Pinpoint the cell where the given text exists, returning its [x, y] midpoint coordinate. 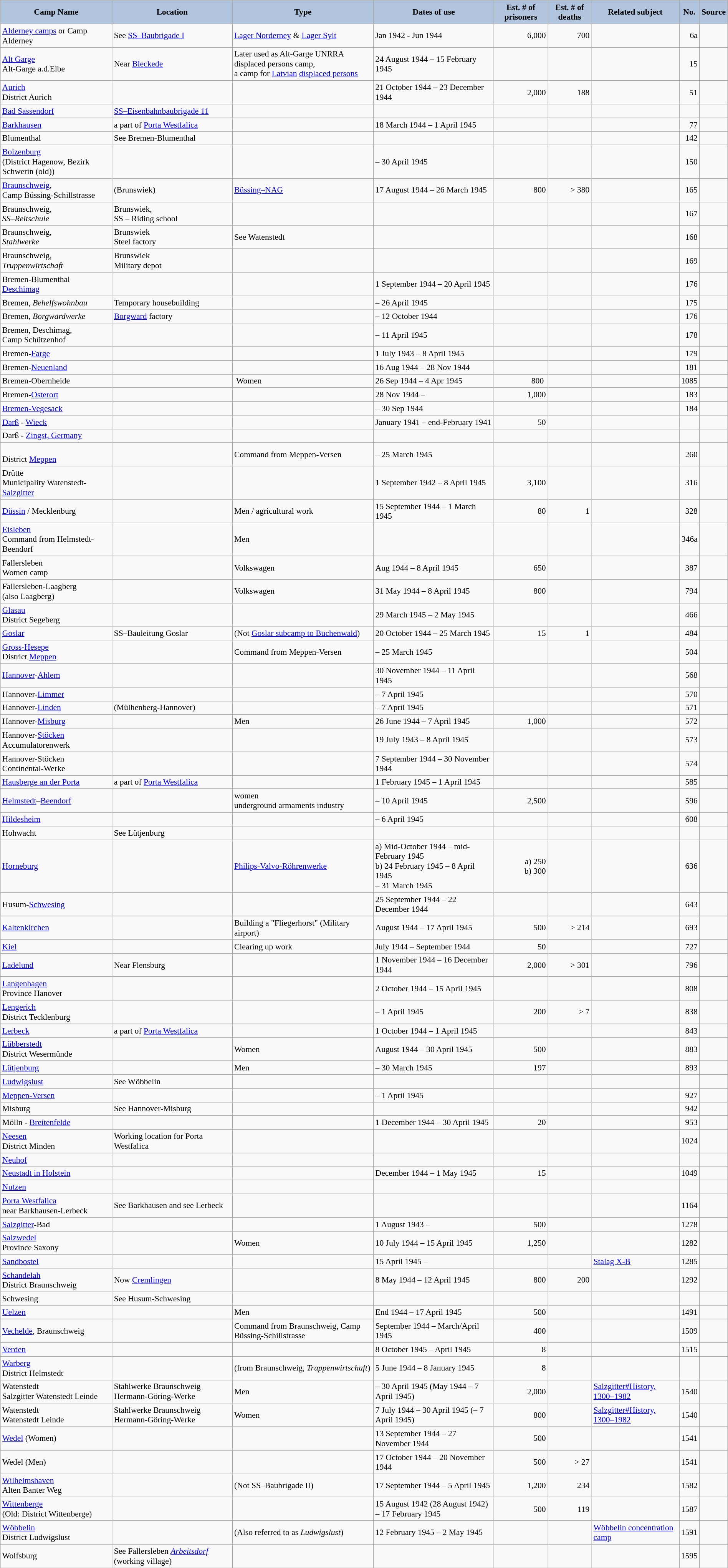
15 September 1944 – 1 March 1945 [434, 511]
Verden [56, 1350]
387 [690, 568]
Meppen-Versen [56, 1095]
1491 [690, 1312]
Bremen-Osterort [56, 395]
See Barkhausen and see Lerbeck [172, 1206]
Bremen-Neuenland [56, 367]
19 July 1943 – 8 April 1945 [434, 740]
15 April 1945 – [434, 1262]
Lerbeck [56, 1031]
(Not Goslar subcamp to Buchenwald) [303, 634]
Mölln - Breitenfelde [56, 1123]
Aug 1944 – 8 April 1945 [434, 568]
Wedel (Men) [56, 1462]
a) Mid-October 1944 – mid-February 1945b) 24 February 1945 – 8 April 1945 – 31 March 1945 [434, 866]
Hannover-Linden [56, 708]
183 [690, 395]
843 [690, 1031]
165 [690, 191]
1 September 1942 – 8 April 1945 [434, 483]
15 August 1942 (28 August 1942) – 17 February 1945 [434, 1509]
Wittenberge(Old: District Wittenberge) [56, 1509]
Near Flensburg [172, 965]
Jan 1942 - Jun 1944 [434, 35]
Bremen, Borgwardwerke [56, 317]
1292 [690, 1280]
838 [690, 1012]
7 September 1944 – 30 November 1944 [434, 764]
NeesenDistrict Minden [56, 1141]
(Mülhenberg-Hannover) [172, 708]
942 [690, 1109]
179 [690, 354]
400 [521, 1331]
Later used as Alt-Garge UNRRA displaced persons camp,a camp for Latvian displaced persons [303, 64]
1085 [690, 381]
1278 [690, 1225]
September 1944 – March/April 1945 [434, 1331]
5 June 1944 – 8 January 1945 [434, 1368]
484 [690, 634]
> 27 [570, 1462]
2 October 1944 – 15 April 1945 [434, 989]
77 [690, 125]
Bremen-Farge [56, 354]
> 380 [570, 191]
Bremen-Vegesack [56, 408]
Braunschweig,Truppenwirtschaft [56, 261]
10 July 1944 – 15 April 1945 [434, 1243]
Camp Name [56, 12]
Schwesing [56, 1299]
– 30 March 1945 [434, 1068]
1 July 1943 – 8 April 1945 [434, 354]
796 [690, 965]
16 Aug 1944 – 28 Nov 1944 [434, 367]
SchandelahDistrict Braunschweig [56, 1280]
328 [690, 511]
WatenstedtSalzgitter Watenstedt Leinde [56, 1392]
Misburg [56, 1109]
1595 [690, 1556]
181 [690, 367]
650 [521, 568]
Wedel (Women) [56, 1439]
727 [690, 947]
Philips-Valvo-Röhrenwerke [303, 866]
568 [690, 675]
346a [690, 539]
Men / agricultural work [303, 511]
Bremen, Deschimag,Camp Schützenhof [56, 335]
a) 250 b) 300 [521, 866]
1164 [690, 1206]
Now Cremlingen [172, 1280]
Porta Westfalicanear Barkhausen-Lerbeck [56, 1206]
25 September 1944 – 22 December 1944 [434, 904]
Fallersleben Women camp [56, 568]
See Hannover-Misburg [172, 1109]
6a [690, 35]
700 [570, 35]
Bremen, Behelfswohnbau [56, 303]
Bad Sassendorf [56, 111]
Type [303, 12]
1582 [690, 1485]
WilhelmshavenAlten Banter Weg [56, 1485]
See SS–Baubrigade I [172, 35]
24 August 1944 – 15 February 1945 [434, 64]
Gross-HesepeDistrict Meppen [56, 652]
883 [690, 1049]
18 March 1944 – 1 April 1945 [434, 125]
28 Nov 1944 – [434, 395]
Braunschweig,Camp Büssing-Schillstrasse [56, 191]
> 214 [570, 928]
Husum-Schwesing [56, 904]
608 [690, 820]
BrunswiekSteel factory [172, 237]
Wöbbelin concentration camp [635, 1532]
119 [570, 1509]
Alt GargeAlt-Garge a.d.Elbe [56, 64]
184 [690, 408]
1587 [690, 1509]
Source [713, 12]
August 1944 – 17 April 1945 [434, 928]
51 [690, 92]
1 December 1944 – 30 April 1945 [434, 1123]
169 [690, 261]
SalzwedelProvince Saxony [56, 1243]
1282 [690, 1243]
Helmstedt–Beendorf [56, 801]
1 October 1944 – 1 April 1945 [434, 1031]
Fallersleben-Laagberg(also Laagberg) [56, 592]
1024 [690, 1141]
Dates of use [434, 12]
572 [690, 722]
No. [690, 12]
571 [690, 708]
570 [690, 694]
574 [690, 764]
316 [690, 483]
August 1944 – 30 April 1945 [434, 1049]
Hohwacht [56, 833]
178 [690, 335]
Working location for Porta Westfalica [172, 1141]
Boizenburg(District Hagenow, Bezirk Schwerin (old)) [56, 162]
26 June 1944 – 7 April 1945 [434, 722]
29 March 1945 – 2 May 1945 [434, 615]
Kaltenkirchen [56, 928]
1049 [690, 1173]
January 1941 – end-February 1941 [434, 422]
20 October 1944 – 25 March 1945 [434, 634]
504 [690, 652]
20 [521, 1123]
Est. # of deaths [570, 12]
7 July 1944 – 30 April 1945 (– 7 April 1945) [434, 1415]
1515 [690, 1350]
– 30 April 1945 (May 1944 – 7 April 1945) [434, 1392]
LangenhagenProvince Hanover [56, 989]
Goslar [56, 634]
See Lütjenburg [172, 833]
31 May 1944 – 8 April 1945 [434, 592]
26 Sep 1944 – 4 Apr 1945 [434, 381]
BrunswiekMilitary depot [172, 261]
168 [690, 237]
(Brunswiek) [172, 191]
2,500 [521, 801]
End 1944 – 17 April 1945 [434, 1312]
8 October 1945 – April 1945 [434, 1350]
167 [690, 214]
Bremen-BlumenthalDeschimag [56, 284]
142 [690, 138]
Horneburg [56, 866]
21 October 1944 – 23 December 1944 [434, 92]
Hannover-StöckenAccumulatorenwerk [56, 740]
30 November 1944 – 11 April 1945 [434, 675]
Hannover-Misburg [56, 722]
1,250 [521, 1243]
585 [690, 782]
693 [690, 928]
See Watenstedt [303, 237]
Hildesheim [56, 820]
1 September 1944 – 20 April 1945 [434, 284]
See Wöbbelin [172, 1082]
(Not SS–Baubrigade II) [303, 1485]
197 [521, 1068]
Braunschweig,SS–Reitschule [56, 214]
17 October 1944 – 20 November 1944 [434, 1462]
Darß - Zingst, Germany [56, 436]
Related subject [635, 12]
234 [570, 1485]
Ladelund [56, 965]
188 [570, 92]
Wolfsburg [56, 1556]
Neustadt in Holstein [56, 1173]
Blumenthal [56, 138]
1 August 1943 – [434, 1225]
Hannover-StöckenContinental-Werke [56, 764]
Temporary housebuilding [172, 303]
466 [690, 615]
1591 [690, 1532]
SS–Eisenbahnbaubrigade 11 [172, 111]
Stalag X-B [635, 1262]
13 September 1944 – 27 November 1944 [434, 1439]
Vechelde, Braunschweig [56, 1331]
– 26 April 1945 [434, 303]
Nutzen [56, 1187]
8 May 1944 – 12 April 1945 [434, 1280]
Hausberge an der Porta [56, 782]
See Fallersleben Arbeitsdorf (working village) [172, 1556]
– 10 April 1945 [434, 801]
Ludwigslust [56, 1082]
– 6 April 1945 [434, 820]
SS–Bauleitung Goslar [172, 634]
17 August 1944 – 26 March 1945 [434, 191]
WarbergDistrict Helmstedt [56, 1368]
GlasauDistrict Segeberg [56, 615]
District Meppen [56, 454]
927 [690, 1095]
953 [690, 1123]
Clearing up work [303, 947]
Darß - Wieck [56, 422]
Est. # of prisoners [521, 12]
Location [172, 12]
1,200 [521, 1485]
Lütjenburg [56, 1068]
1 February 1945 – 1 April 1945 [434, 782]
Borgward factory [172, 317]
1 November 1944 – 16 December 1944 [434, 965]
893 [690, 1068]
Salzgitter-Bad [56, 1225]
EislebenCommand from Helmstedt-Beendorf [56, 539]
17 September 1944 – 5 April 1945 [434, 1485]
636 [690, 866]
Lager Norderney & Lager Sylt [303, 35]
Near Bleckede [172, 64]
Uelzen [56, 1312]
WatenstedtWatenstedt Leinde [56, 1415]
(Also referred to as Ludwigslust) [303, 1532]
See Husum-Schwesing [172, 1299]
150 [690, 162]
6,000 [521, 35]
Command from Braunschweig, Camp Büssing-Schillstrasse [303, 1331]
womenunderground armaments industry [303, 801]
794 [690, 592]
– 30 Sep 1944 [434, 408]
643 [690, 904]
(from Braunschweig, Truppenwirtschaft) [303, 1368]
808 [690, 989]
LübberstedtDistrict Wesermünde [56, 1049]
3,100 [521, 483]
80 [521, 511]
Düssin / Mecklenburg [56, 511]
Brunswiek,SS – Riding school [172, 214]
260 [690, 454]
AurichDistrict Aurich [56, 92]
1285 [690, 1262]
596 [690, 801]
July 1944 – September 1944 [434, 947]
Bremen-Obernheide [56, 381]
Alderney camps or Camp Alderney [56, 35]
Hannover-Ahlem [56, 675]
> 7 [570, 1012]
– 12 October 1944 [434, 317]
Büssing–NAG [303, 191]
Neuhof [56, 1160]
Kiel [56, 947]
573 [690, 740]
Barkhausen [56, 125]
> 301 [570, 965]
Building a "Fliegerhorst" (Military airport) [303, 928]
12 February 1945 – 2 May 1945 [434, 1532]
175 [690, 303]
See Bremen-Blumenthal [172, 138]
WöbbelinDistrict Ludwigslust [56, 1532]
Drütte Municipality Watenstedt-Salzgitter [56, 483]
Sandbostel [56, 1262]
– 11 April 1945 [434, 335]
December 1944 – 1 May 1945 [434, 1173]
Hannover-Limmer [56, 694]
1509 [690, 1331]
LengerichDistrict Tecklenburg [56, 1012]
Braunschweig,Stahlwerke [56, 237]
– 30 April 1945 [434, 162]
